Pinpoint the cell where the given text exists, returning its [x, y] midpoint coordinate. 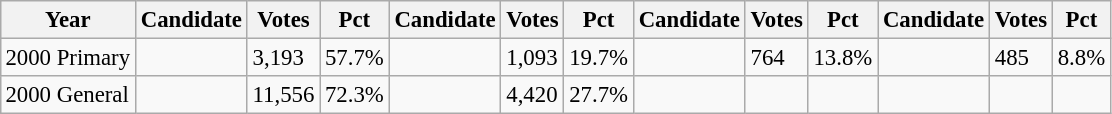
1,093 [532, 57]
2000 Primary [68, 57]
13.8% [842, 57]
764 [776, 57]
4,420 [532, 95]
19.7% [598, 57]
Year [68, 20]
3,193 [283, 57]
485 [1020, 57]
27.7% [598, 95]
8.8% [1081, 57]
11,556 [283, 95]
72.3% [354, 95]
2000 General [68, 95]
57.7% [354, 57]
